Extract the [X, Y] coordinate from the center of the cell holding the provided text.  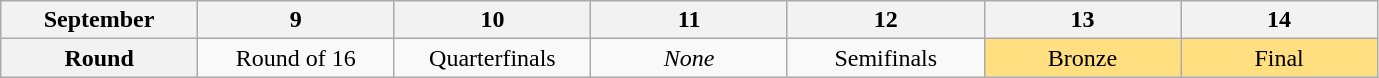
13 [1082, 20]
September [100, 20]
Bronze [1082, 58]
Semifinals [886, 58]
11 [690, 20]
9 [296, 20]
Quarterfinals [492, 58]
14 [1280, 20]
Round of 16 [296, 58]
None [690, 58]
Final [1280, 58]
12 [886, 20]
10 [492, 20]
Round [100, 58]
